For the text-containing cell, return its midpoint in [X, Y] coordinate format. 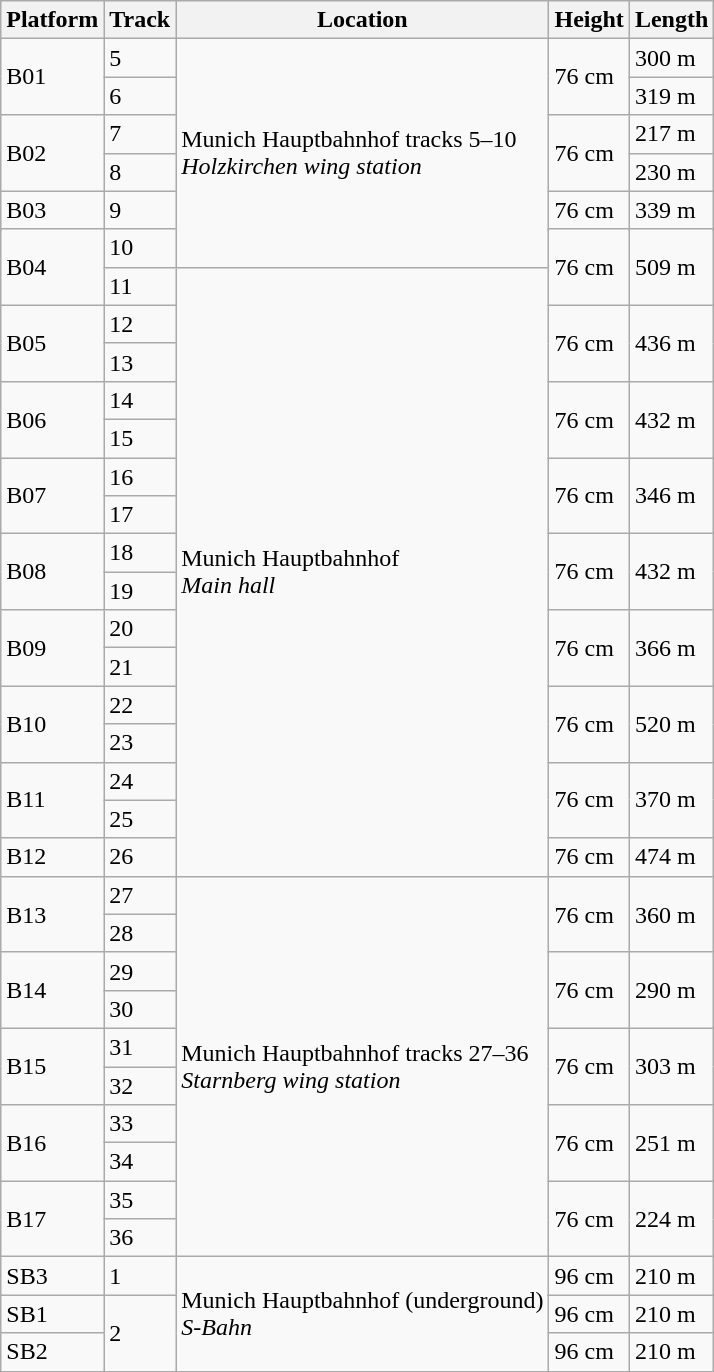
B03 [52, 210]
1 [140, 1276]
B08 [52, 572]
21 [140, 667]
436 m [671, 343]
B13 [52, 914]
30 [140, 1009]
34 [140, 1162]
7 [140, 134]
26 [140, 857]
32 [140, 1085]
Munich Hauptbahnhof (underground)S-Bahn [362, 1314]
Platform [52, 20]
520 m [671, 724]
Track [140, 20]
17 [140, 515]
300 m [671, 58]
339 m [671, 210]
12 [140, 324]
230 m [671, 172]
Munich Hauptbahnhof tracks 5–10Holzkirchen wing station [362, 153]
370 m [671, 800]
SB1 [52, 1314]
10 [140, 248]
346 m [671, 496]
20 [140, 629]
B12 [52, 857]
35 [140, 1200]
Length [671, 20]
B14 [52, 990]
B04 [52, 267]
Height [589, 20]
B15 [52, 1066]
25 [140, 819]
29 [140, 971]
22 [140, 705]
6 [140, 96]
9 [140, 210]
360 m [671, 914]
224 m [671, 1219]
B02 [52, 153]
Munich Hauptbahnhof tracks 27–36Starnberg wing station [362, 1066]
319 m [671, 96]
303 m [671, 1066]
B10 [52, 724]
16 [140, 477]
8 [140, 172]
36 [140, 1238]
19 [140, 591]
5 [140, 58]
23 [140, 743]
2 [140, 1333]
B06 [52, 419]
Munich HauptbahnhofMain hall [362, 572]
B01 [52, 77]
474 m [671, 857]
B16 [52, 1143]
B11 [52, 800]
27 [140, 895]
B17 [52, 1219]
366 m [671, 648]
28 [140, 933]
SB3 [52, 1276]
14 [140, 400]
509 m [671, 267]
290 m [671, 990]
B09 [52, 648]
13 [140, 362]
B05 [52, 343]
33 [140, 1124]
15 [140, 438]
251 m [671, 1143]
Location [362, 20]
31 [140, 1047]
11 [140, 286]
SB2 [52, 1352]
B07 [52, 496]
24 [140, 781]
217 m [671, 134]
18 [140, 553]
